Scan for the cell matching the given text and deliver its (x, y) coordinate at center. 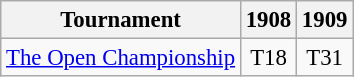
1908 (268, 20)
The Open Championship (121, 58)
T18 (268, 58)
1909 (325, 20)
Tournament (121, 20)
T31 (325, 58)
